Identify which cell holds the provided text, then report its [x, y] central coordinate. 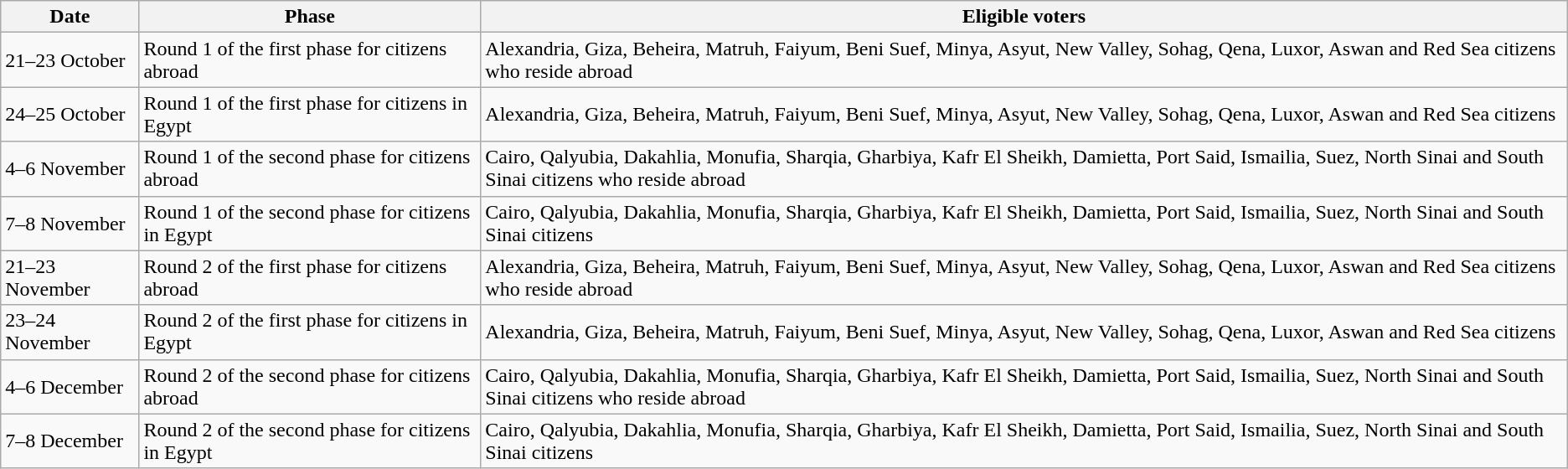
7–8 November [70, 223]
Round 2 of the second phase for citizens abroad [310, 387]
4–6 December [70, 387]
7–8 December [70, 441]
24–25 October [70, 114]
4–6 November [70, 169]
Round 2 of the first phase for citizens abroad [310, 278]
Round 1 of the second phase for citizens abroad [310, 169]
Date [70, 17]
Round 1 of the first phase for citizens in Egypt [310, 114]
23–24 November [70, 332]
Eligible voters [1024, 17]
21–23 October [70, 60]
21–23 November [70, 278]
Phase [310, 17]
Round 1 of the second phase for citizens in Egypt [310, 223]
Round 2 of the second phase for citizens in Egypt [310, 441]
Round 1 of the first phase for citizens abroad [310, 60]
Round 2 of the first phase for citizens in Egypt [310, 332]
